Detect which cell encompasses the target text, then output its (X, Y) center coordinate. 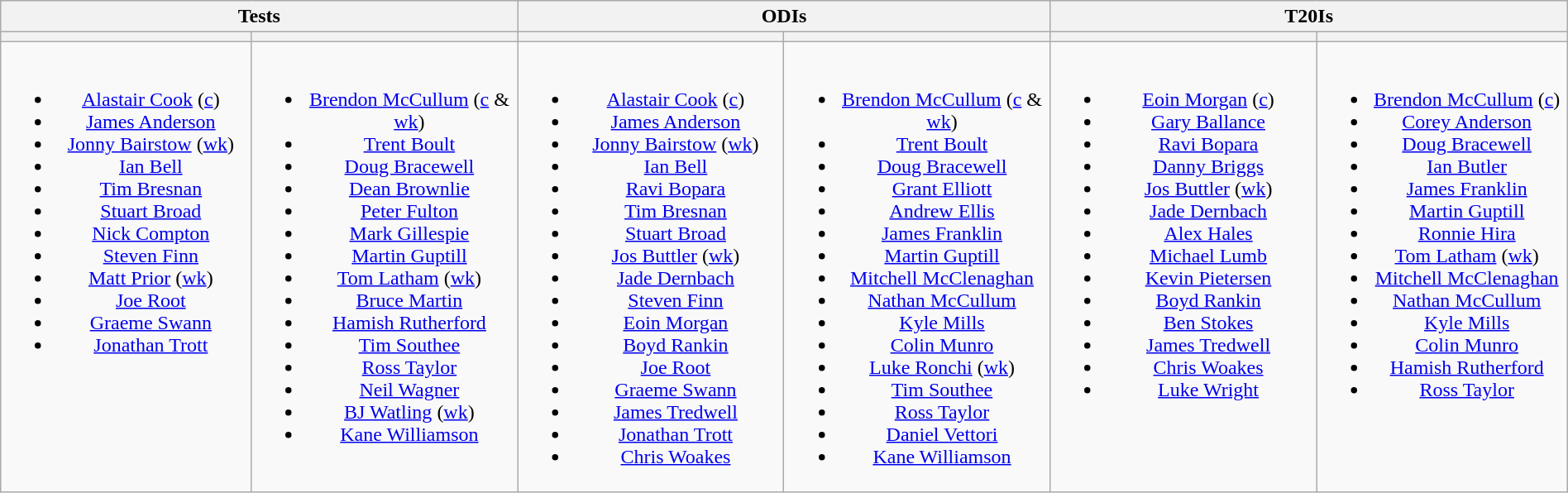
Tests (260, 17)
ODIs (784, 17)
T20Is (1308, 17)
